Pinpoint the cell where the given text exists, returning its [X, Y] midpoint coordinate. 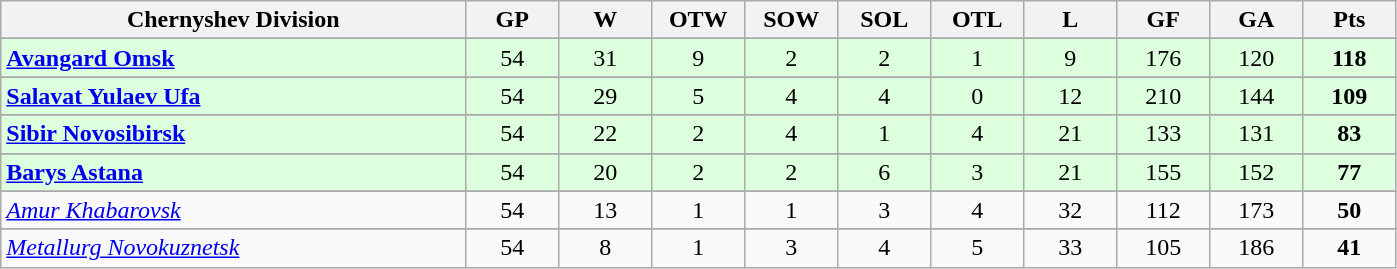
GA [1256, 20]
77 [1350, 172]
W [606, 20]
186 [1256, 248]
6 [884, 172]
31 [606, 58]
Sibir Novosibirsk [234, 134]
22 [606, 134]
131 [1256, 134]
50 [1350, 210]
133 [1164, 134]
173 [1256, 210]
Amur Khabarovsk [234, 210]
144 [1256, 96]
Avangard Omsk [234, 58]
SOW [792, 20]
Barys Astana [234, 172]
13 [606, 210]
176 [1164, 58]
Salavat Yulaev Ufa [234, 96]
155 [1164, 172]
29 [606, 96]
33 [1070, 248]
0 [978, 96]
OTW [698, 20]
210 [1164, 96]
GP [512, 20]
GF [1164, 20]
112 [1164, 210]
Metallurg Novokuznetsk [234, 248]
OTL [978, 20]
41 [1350, 248]
L [1070, 20]
8 [606, 248]
32 [1070, 210]
83 [1350, 134]
152 [1256, 172]
109 [1350, 96]
120 [1256, 58]
105 [1164, 248]
SOL [884, 20]
12 [1070, 96]
20 [606, 172]
118 [1350, 58]
Pts [1350, 20]
Chernyshev Division [234, 20]
